From the cell containing the given text, extract its center point as [X, Y] coordinate. 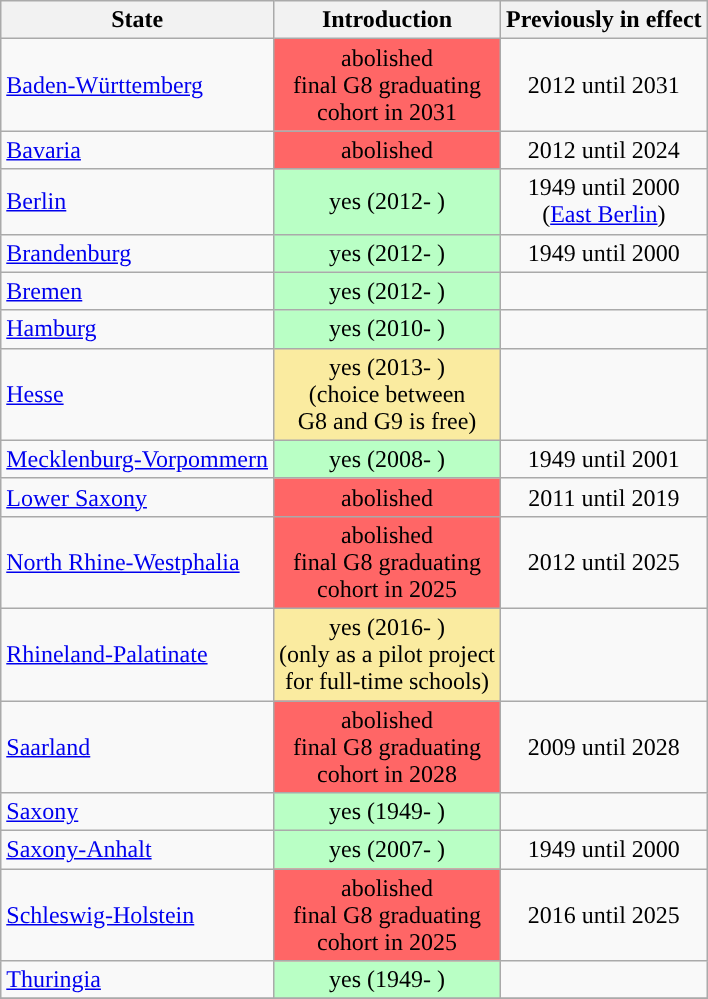
2009 until 2028 [604, 746]
Thuringia [138, 980]
Brandenburg [138, 253]
Rhineland-Palatinate [138, 654]
Schleswig-Holstein [138, 915]
yes (2007- ) [388, 850]
abolishedfinal G8 graduating cohort in 2028 [388, 746]
Hesse [138, 394]
2012 until 2031 [604, 85]
1949 until 2001 [604, 459]
2016 until 2025 [604, 915]
Saxony-Anhalt [138, 850]
Saarland [138, 746]
Hamburg [138, 329]
2012 until 2024 [604, 150]
1949 until 2000 (East Berlin) [604, 202]
Mecklenburg-Vorpommern [138, 459]
Bavaria [138, 150]
yes (2016- )(only as a pilot project for full-time schools) [388, 654]
abolishedfinal G8 graduatingcohort in 2031 [388, 85]
Saxony [138, 812]
2012 until 2025 [604, 562]
Previously in effect [604, 20]
Introduction [388, 20]
yes (2013- )(choice between G8 and G9 is free) [388, 394]
Bremen [138, 291]
2011 until 2019 [604, 497]
Lower Saxony [138, 497]
North Rhine-Westphalia [138, 562]
yes (2008- ) [388, 459]
yes (2010- ) [388, 329]
Baden-Württemberg [138, 85]
State [138, 20]
Berlin [138, 202]
